Determine the (x, y) coordinate at the center of the cell enclosing the given text.  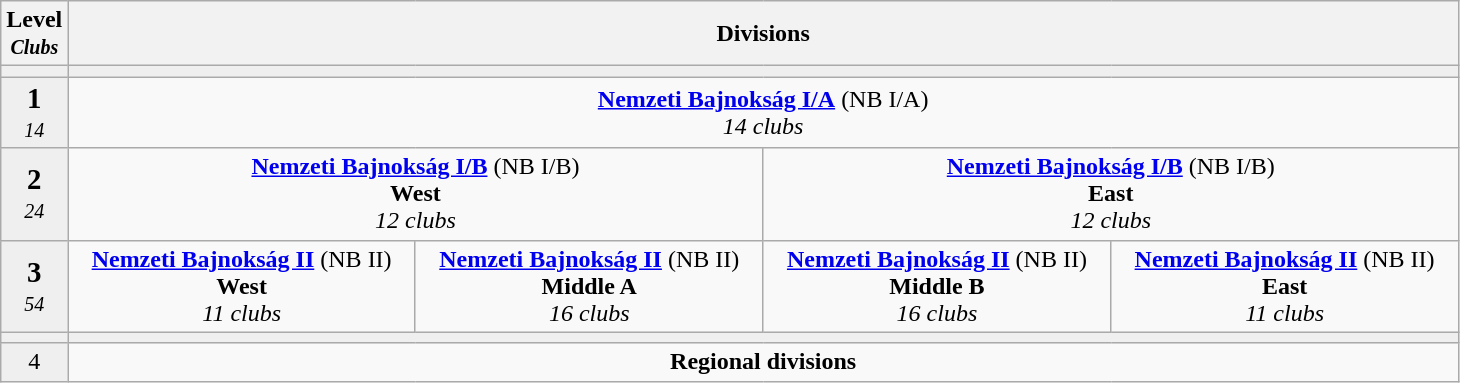
114 (34, 112)
Nemzeti Bajnokság I/A (NB I/A)14 clubs (764, 112)
354 (34, 286)
224 (34, 194)
Divisions (764, 34)
Nemzeti Bajnokság I/B (NB I/B)East12 clubs (1110, 194)
Nemzeti Bajnokság II (NB II)East11 clubs (1285, 286)
Nemzeti Bajnokság II (NB II)Middle B16 clubs (937, 286)
LevelClubs (34, 34)
Regional divisions (764, 362)
Nemzeti Bajnokság II (NB II)Middle A16 clubs (589, 286)
4 (34, 362)
Nemzeti Bajnokság II (NB II)West11 clubs (242, 286)
Nemzeti Bajnokság I/B (NB I/B)West12 clubs (416, 194)
